Pinpoint the cell where the given text exists, returning its (X, Y) midpoint coordinate. 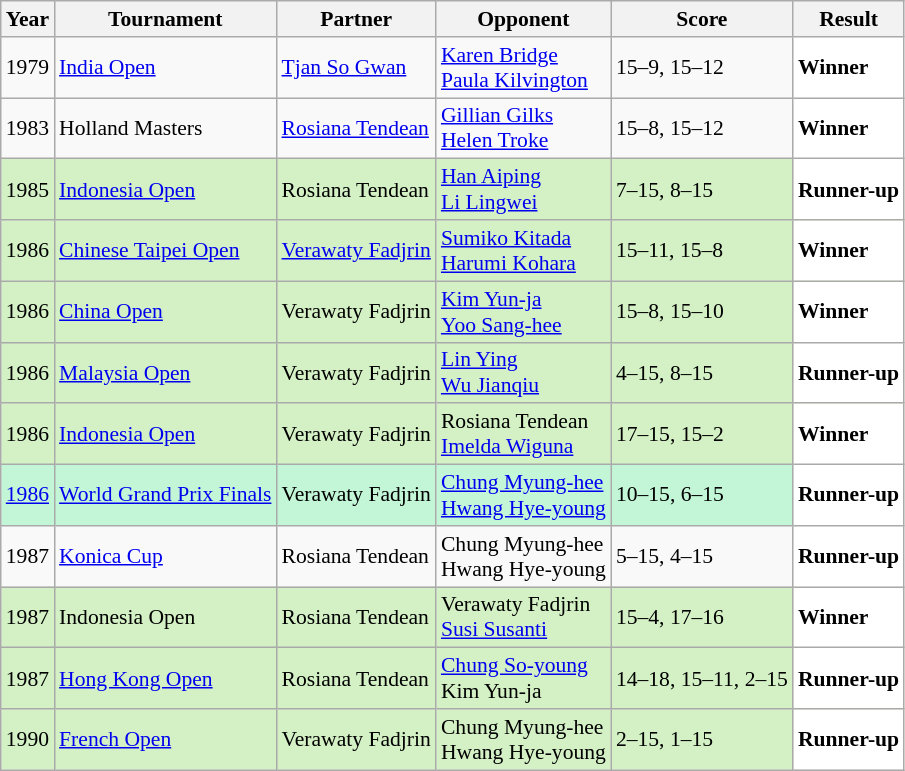
Tournament (165, 19)
4–15, 8–15 (702, 372)
India Open (165, 68)
Year (28, 19)
10–15, 6–15 (702, 496)
Malaysia Open (165, 372)
5–15, 4–15 (702, 556)
1990 (28, 740)
Partner (356, 19)
Gillian Gilks Helen Troke (524, 128)
Karen Bridge Paula Kilvington (524, 68)
17–15, 15–2 (702, 434)
Sumiko Kitada Harumi Kohara (524, 250)
Verawaty Fadjrin Susi Susanti (524, 618)
Konica Cup (165, 556)
1979 (28, 68)
15–8, 15–12 (702, 128)
Result (848, 19)
Score (702, 19)
Chung So-young Kim Yun-ja (524, 678)
15–9, 15–12 (702, 68)
14–18, 15–11, 2–15 (702, 678)
Tjan So Gwan (356, 68)
1985 (28, 190)
Han Aiping Li Lingwei (524, 190)
15–4, 17–16 (702, 618)
Opponent (524, 19)
Hong Kong Open (165, 678)
15–11, 15–8 (702, 250)
Lin Ying Wu Jianqiu (524, 372)
7–15, 8–15 (702, 190)
Kim Yun-ja Yoo Sang-hee (524, 312)
World Grand Prix Finals (165, 496)
Rosiana Tendean Imelda Wiguna (524, 434)
1983 (28, 128)
2–15, 1–15 (702, 740)
French Open (165, 740)
Chinese Taipei Open (165, 250)
15–8, 15–10 (702, 312)
Holland Masters (165, 128)
China Open (165, 312)
